Pinpoint the cell where the given text exists, returning its (X, Y) midpoint coordinate. 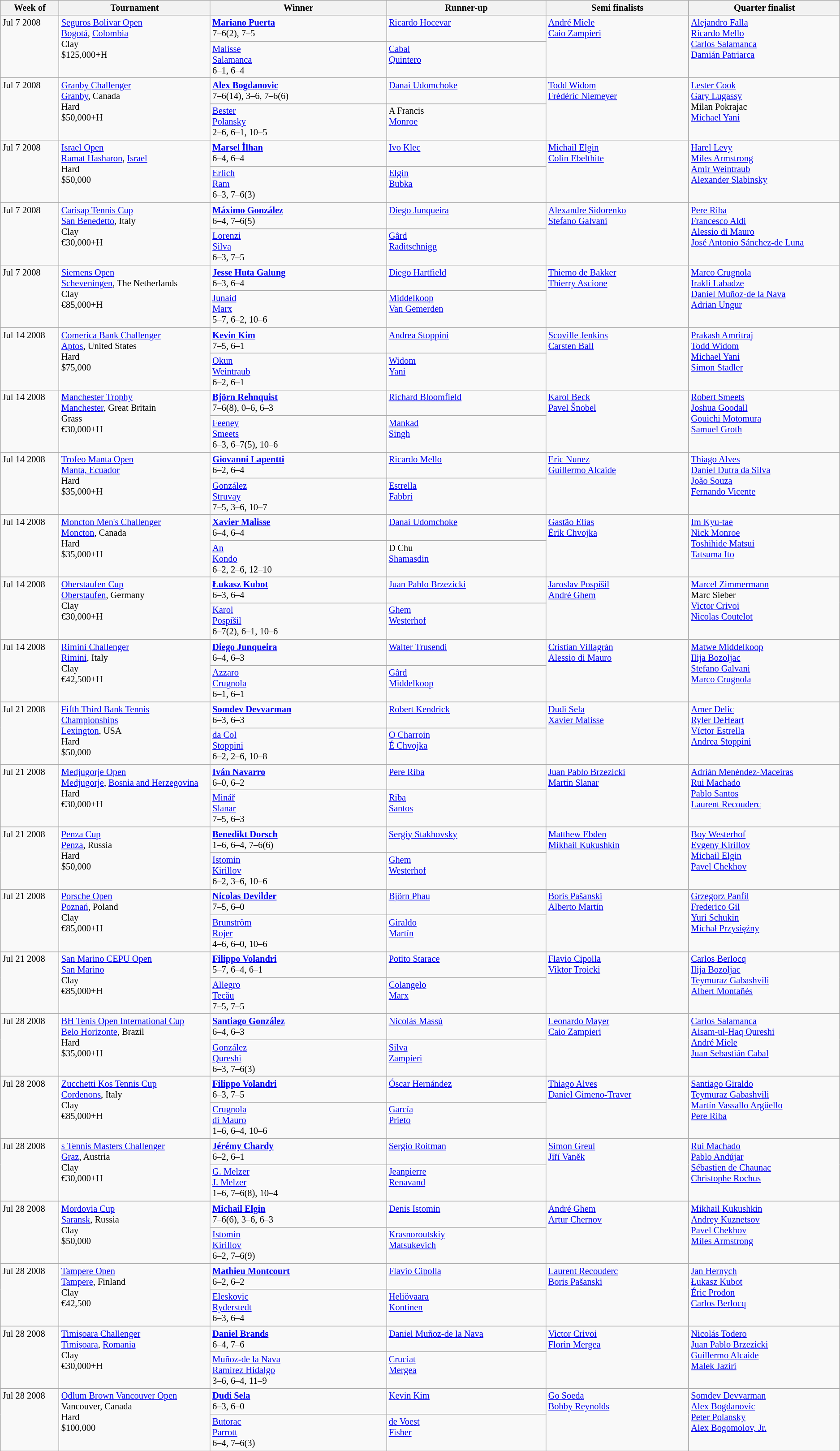
Penza Cup Penza, RussiaHard$50,000 (134, 857)
Iván Navarro6–0, 6–2 (298, 777)
Potito Starace (466, 964)
Thiemo de Bakker Thierry Ascione (617, 296)
Giraldo Martín (466, 933)
Amer Delic Ryler DeHeart Víctor Estrella Andrea Stoppini (764, 733)
Somdev Devvarman6–3, 6–3 (298, 715)
Elgin Bubka (466, 184)
Rimini Challenger Rimini, ItalyClay€42,500+H (134, 670)
Ivo Klec (466, 153)
Michail Elgin7–6(6), 3–6, 6–3 (298, 1214)
Daniel Muñoz-de la Nava (466, 1339)
Matthew Ebden Mikhail Kukushkin (617, 857)
Sergiy Stakhovsky (466, 840)
Tampere Open Tampere, FinlandClay€42,500 (134, 1295)
Prakash Amritraj Todd Widom Michael Yani Simon Stadler (764, 358)
Robert Kendrick (466, 715)
Grzegorz Panfil Frederico Gil Yuri Schukin Michał Przysiężny (764, 920)
Juan Pablo Brzezicki Martin Slanar (617, 796)
Fifth Third Bank Tennis Championships Lexington, USAHard$50,000 (134, 733)
González Struvay7–5, 3–6, 10–7 (298, 496)
Benedikt Dorsch1–6, 6–4, 7–6(6) (298, 840)
Björn Phau (466, 902)
Karol Beck Pavel Šnobel (617, 421)
Jan Hernych Łukasz Kubot Éric Prodon Carlos Berlocq (764, 1295)
Simon Greul Jiří Vaněk (617, 1170)
Jeanpierre Renavand (466, 1183)
Semi finalists (617, 8)
Richard Bloomfield (466, 403)
Boris Pašanski Alberto Martín (617, 920)
Eleskovic Ryderstedt6–3, 6–4 (298, 1308)
Kevin Kim7–5, 6–1 (298, 340)
André Miele Caio Zampieri (617, 47)
Zucchetti Kos Tennis CupCordenons, ItalyClay€85,000+H (134, 1107)
Gastão Elias Érik Chvojka (617, 546)
Middelkoop Van Gemerden (466, 309)
Pere Riba (466, 777)
Cabal Quintero (466, 60)
Colangelo Marx (466, 995)
Marcel Zimmermann Marc Sieber Victor Crivoi Nicolas Coutelot (764, 608)
Bester Polansky2–6, 6–1, 10–5 (298, 122)
Widom Yani (466, 371)
Andrea Stoppini (466, 340)
Butorac Parrott6–4, 7–6(3) (298, 1433)
da Col Stoppini6–2, 2–6, 10–8 (298, 746)
Timișoara Challenger Timișoara, RomaniaClay€30,000+H (134, 1357)
Juan Pablo Brzezicki (466, 590)
Alejandro Falla Ricardo Mello Carlos Salamanca Damián Patriarca (764, 47)
Krasnoroutskiy Matsukevich (466, 1245)
González Qureshi6–3, 7–6(3) (298, 1058)
Azzaro Crugnola6–1, 6–1 (298, 684)
Erlich Ram6–3, 7–6(3) (298, 184)
Robert Smeets Joshua Goodall Gouichi Motomura Samuel Groth (764, 421)
Istomin Kirillov6–2, 3–6, 10–6 (298, 871)
Rui Machado Pablo Andújar Sébastien de Chaunac Christophe Rochus (764, 1170)
Óscar Hernández (466, 1089)
Malisse Salamanca6–1, 6–4 (298, 60)
Thiago Alves Daniel Gimeno-Traver (617, 1107)
Porsche Open Poznań, PolandClay€85,000+H (134, 920)
Moncton Men's Challenger Moncton, CanadaHard$35,000+H (134, 546)
Flavio Cipolla Viktor Troicki (617, 983)
Silva Zampieri (466, 1058)
Ricardo Hocevar (466, 28)
Marco Crugnola Irakli Labadze Daniel Muñoz-de la Nava Adrian Ungur (764, 296)
Denis Istomin (466, 1214)
BH Tenis Open International Cup Belo Horizonte, BrazilHard$35,000+H (134, 1045)
Mathieu Montcourt6–2, 6–2 (298, 1276)
O Charroin É Chvojka (466, 746)
Medjugorje Open Medjugorje, Bosnia and HerzegovinaHard€30,000+H (134, 796)
Pere Riba Francesco Aldi Alessio di Mauro José Antonio Sánchez-de Luna (764, 234)
Thiago Alves Daniel Dutra da Silva João Souza Fernando Vicente (764, 483)
Alex Bogdanovic7–6(14), 3–6, 7–6(6) (298, 90)
André Ghem Artur Chernov (617, 1232)
Gârd Raditschnigg (466, 247)
Sergio Roitman (466, 1152)
Oberstaufen Cup Oberstaufen, GermanyClay€30,000+H (134, 608)
Siemens Open Scheveningen, The NetherlandsClay€85,000+H (134, 296)
s Tennis Masters Challenger Graz, AustriaClay€30,000+H (134, 1170)
Diego Hartfield (466, 278)
Cruciat Mergea (466, 1370)
Israel OpenRamat Hasharon, IsraelHard$50,000 (134, 171)
Walter Trusendi (466, 652)
Jaroslav Pospíšil André Ghem (617, 608)
Nicolas Devilder7–5, 6–0 (298, 902)
Jérémy Chardy6–2, 6–1 (298, 1152)
A Francis Monroe (466, 122)
Odlum Brown Vancouver Open Vancouver, CanadaHard$100,000 (134, 1419)
Alexandre Sidorenko Stefano Galvani (617, 234)
Tournament (134, 8)
Winner (298, 8)
Dudi Sela Xavier Malisse (617, 733)
Riba Santos (466, 808)
Go Soeda Bobby Reynolds (617, 1419)
Brunström Rojer4–6, 6–0, 10–6 (298, 933)
Harel Levy Miles Armstrong Amir Weintraub Alexander Slabinsky (764, 171)
Ricardo Mello (466, 465)
Crugnola di Mauro1–6, 6–4, 10–6 (298, 1120)
Somdev Devvarman Alex Bogdanovic Peter Polansky Alex Bogomolov, Jr. (764, 1419)
Karol Pospíšil6–7(2), 6–1, 10–6 (298, 621)
An Kondo6–2, 2–6, 12–10 (298, 559)
Minář Slanar7–5, 6–3 (298, 808)
Mordovia Cup Saransk, RussiaClay$50,000 (134, 1232)
Xavier Malisse6–4, 6–4 (298, 527)
Victor Crivoi Florin Mergea (617, 1357)
Heliövaara Kontinen (466, 1308)
Junaid Marx5–7, 6–2, 10–6 (298, 309)
Matwe Middelkoop Ilija Bozoljac Stefano Galvani Marco Crugnola (764, 670)
Flavio Cipolla (466, 1276)
Santiago González6–4, 6–3 (298, 1027)
Björn Rehnquist7–6(8), 0–6, 6–3 (298, 403)
Seguros Bolivar OpenBogotá, ColombiaClay$125,000+H (134, 47)
Leonardo Mayer Caio Zampieri (617, 1045)
Quarter finalist (764, 8)
Michail Elgin Colin Ebelthite (617, 171)
Istomin Kirillov6–2, 7–6(9) (298, 1245)
Lester Cook Gary Lugassy Milan Pokrajac Michael Yani (764, 108)
García Prieto (466, 1120)
D Chu Shamasdin (466, 559)
Im Kyu-tae Nick Monroe Toshihide Matsui Tatsuma Ito (764, 546)
Adrián Menéndez-Maceiras Rui Machado Pablo Santos Laurent Recouderc (764, 796)
Feeney Smeets6–3, 6–7(5), 10–6 (298, 434)
Carlos Berlocq Ilija Bozoljac Teymuraz Gabashvili Albert Montañés (764, 983)
Cristian Villagrán Alessio di Mauro (617, 670)
Muñoz-de la Nava Ramírez Hidalgo3–6, 6–4, 11–9 (298, 1370)
Santiago Giraldo Teymuraz Gabashvili Martín Vassallo Argüello Pere Riba (764, 1107)
Estrella Fabbri (466, 496)
Laurent Recouderc Boris Pašanski (617, 1295)
Dudi Sela6–3, 6–0 (298, 1401)
Marsel İlhan6–4, 6–4 (298, 153)
Filippo Volandri6–3, 7–5 (298, 1089)
Nicolás Massú (466, 1027)
G. Melzer J. Melzer1–6, 7–6(8), 10–4 (298, 1183)
Lorenzi Silva6–3, 7–5 (298, 247)
Diego Junqueira (466, 215)
Gârd Middelkoop (466, 684)
Máximo González6–4, 7–6(5) (298, 215)
Comerica Bank Challenger Aptos, United StatesHard$75,000 (134, 358)
Carisap Tennis Cup San Benedetto, ItalyClay€30,000+H (134, 234)
Todd Widom Frédéric Niemeyer (617, 108)
Nicolás Todero Juan Pablo Brzezicki Guillermo Alcaide Malek Jaziri (764, 1357)
Daniel Brands6–4, 7–6 (298, 1339)
Allegro Tecău7–5, 7–5 (298, 995)
Week of (30, 8)
San Marino CEPU Open San MarinoClay€85,000+H (134, 983)
Diego Junqueira6–4, 6–3 (298, 652)
Trofeo Manta Open Manta, EcuadorHard$35,000+H (134, 483)
Mankad Singh (466, 434)
Boy Westerhof Evgeny Kirillov Michail Elgin Pavel Chekhov (764, 857)
Eric Nunez Guillermo Alcaide (617, 483)
Giovanni Lapentti6–2, 6–4 (298, 465)
Filippo Volandri5–7, 6–4, 6–1 (298, 964)
Scoville Jenkins Carsten Ball (617, 358)
Mikhail Kukushkin Andrey Kuznetsov Pavel Chekhov Miles Armstrong (764, 1232)
Okun Weintraub6–2, 6–1 (298, 371)
Mariano Puerta7–6(2), 7–5 (298, 28)
de Voest Fisher (466, 1433)
Manchester Trophy Manchester, Great BritainGrass€30,000+H (134, 421)
Granby ChallengerGranby, CanadaHard$50,000+H (134, 108)
Jesse Huta Galung6–3, 6–4 (298, 278)
Carlos Salamanca Aisam-ul-Haq Qureshi André Miele Juan Sebastián Cabal (764, 1045)
Łukasz Kubot6–3, 6–4 (298, 590)
Runner-up (466, 8)
Kevin Kim (466, 1401)
